Locate the cell with the specified text and output its [X, Y] center coordinate. 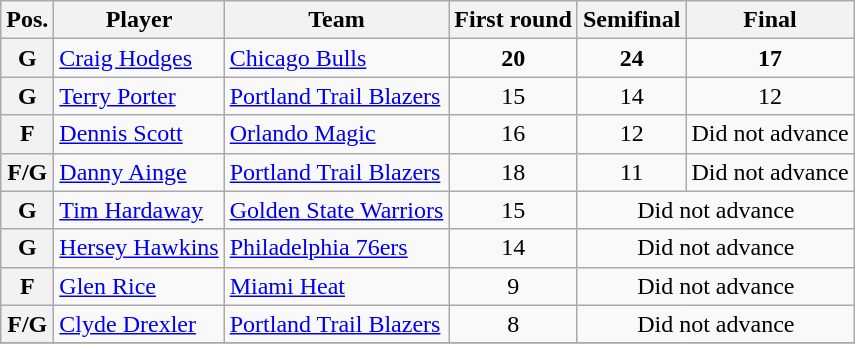
11 [631, 172]
17 [770, 58]
18 [514, 172]
Final [770, 20]
8 [514, 324]
20 [514, 58]
Dennis Scott [139, 134]
Team [336, 20]
9 [514, 286]
Craig Hodges [139, 58]
Golden State Warriors [336, 210]
Terry Porter [139, 96]
Chicago Bulls [336, 58]
Semifinal [631, 20]
Glen Rice [139, 286]
Danny Ainge [139, 172]
Tim Hardaway [139, 210]
Hersey Hawkins [139, 248]
16 [514, 134]
Pos. [28, 20]
Orlando Magic [336, 134]
24 [631, 58]
Clyde Drexler [139, 324]
Philadelphia 76ers [336, 248]
First round [514, 20]
Miami Heat [336, 286]
Player [139, 20]
